Extract the (x, y) coordinate from the center of the cell holding the provided text.  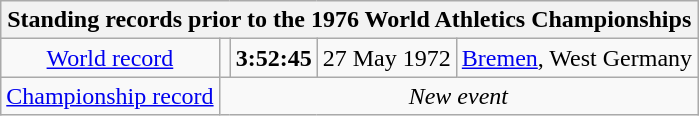
Championship record (110, 96)
27 May 1972 (386, 58)
3:52:45 (274, 58)
Bremen, West Germany (576, 58)
Standing records prior to the 1976 World Athletics Championships (350, 20)
World record (110, 58)
New event (458, 96)
